For the text-containing cell, return its midpoint in [x, y] coordinate format. 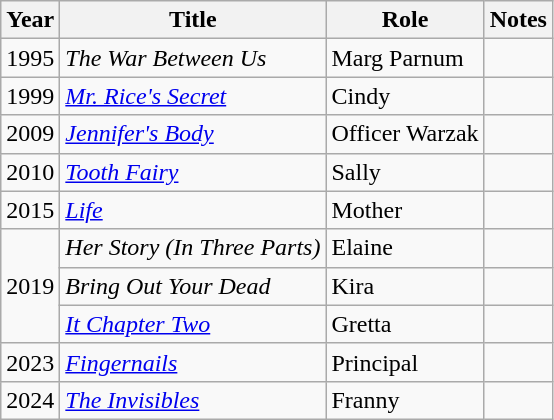
Gretta [405, 324]
Her Story (In Three Parts) [193, 248]
Mr. Rice's Secret [193, 96]
Principal [405, 362]
2015 [30, 210]
It Chapter Two [193, 324]
Jennifer's Body [193, 134]
Mother [405, 210]
2009 [30, 134]
2010 [30, 172]
Fingernails [193, 362]
1995 [30, 58]
Year [30, 20]
Kira [405, 286]
Elaine [405, 248]
Marg Parnum [405, 58]
The Invisibles [193, 400]
Bring Out Your Dead [193, 286]
Officer Warzak [405, 134]
2024 [30, 400]
Tooth Fairy [193, 172]
2023 [30, 362]
Title [193, 20]
Role [405, 20]
1999 [30, 96]
Franny [405, 400]
Cindy [405, 96]
Sally [405, 172]
Life [193, 210]
Notes [518, 20]
2019 [30, 286]
The War Between Us [193, 58]
